Identify which cell holds the provided text, then report its (x, y) central coordinate. 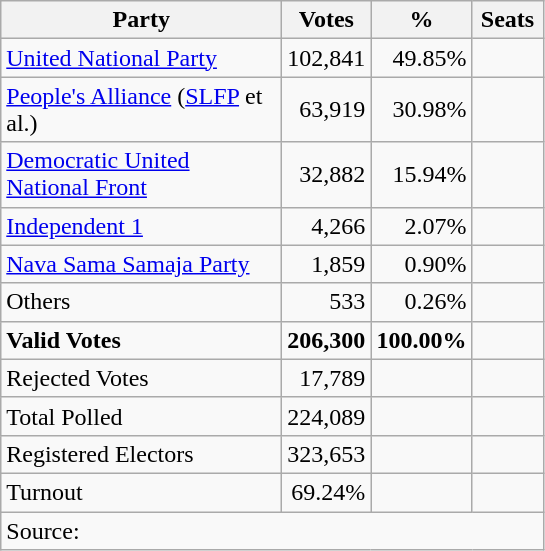
63,919 (326, 110)
1,859 (326, 264)
32,882 (326, 174)
Registered Electors (142, 454)
Rejected Votes (142, 378)
49.85% (422, 58)
Votes (326, 20)
0.26% (422, 302)
206,300 (326, 340)
100.00% (422, 340)
Party (142, 20)
Nava Sama Samaja Party (142, 264)
Others (142, 302)
Valid Votes (142, 340)
30.98% (422, 110)
69.24% (326, 492)
0.90% (422, 264)
Turnout (142, 492)
17,789 (326, 378)
4,266 (326, 226)
Democratic United National Front (142, 174)
2.07% (422, 226)
Seats (508, 20)
323,653 (326, 454)
15.94% (422, 174)
Source: (272, 531)
102,841 (326, 58)
Total Polled (142, 416)
% (422, 20)
Independent 1 (142, 226)
533 (326, 302)
224,089 (326, 416)
United National Party (142, 58)
People's Alliance (SLFP et al.) (142, 110)
